From the cell containing the given text, extract its center point as (X, Y) coordinate. 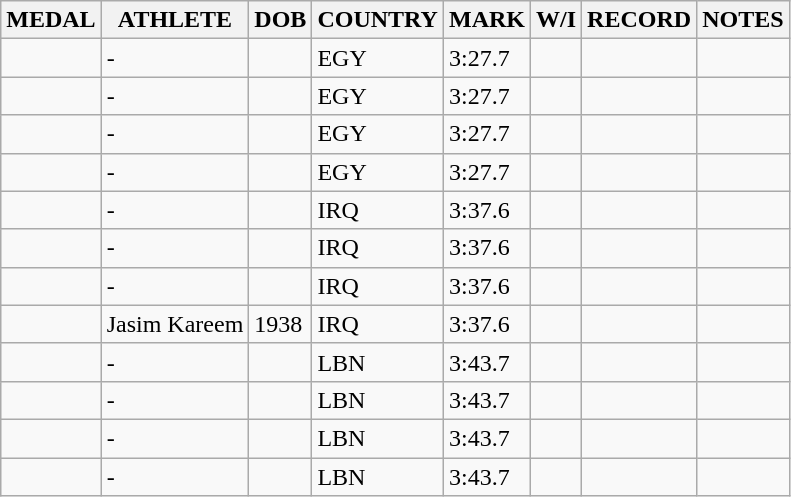
NOTES (743, 20)
Jasim Kareem (175, 324)
COUNTRY (378, 20)
RECORD (640, 20)
ATHLETE (175, 20)
MARK (486, 20)
DOB (280, 20)
W/I (556, 20)
MEDAL (51, 20)
1938 (280, 324)
